Capture the cell that displays the provided text and extract its (x, y) central coordinate. 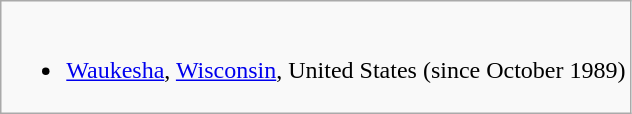
Waukesha, Wisconsin, United States (since October 1989) (316, 58)
